Locate the cell with the specified text and output its [X, Y] center coordinate. 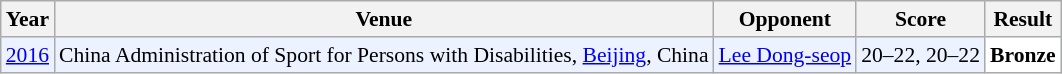
China Administration of Sport for Persons with Disabilities, Beijing, China [384, 55]
Lee Dong-seop [786, 55]
2016 [28, 55]
Opponent [786, 19]
20–22, 20–22 [920, 55]
Venue [384, 19]
Year [28, 19]
Result [1023, 19]
Score [920, 19]
Bronze [1023, 55]
